Detect which cell encompasses the target text, then output its (X, Y) center coordinate. 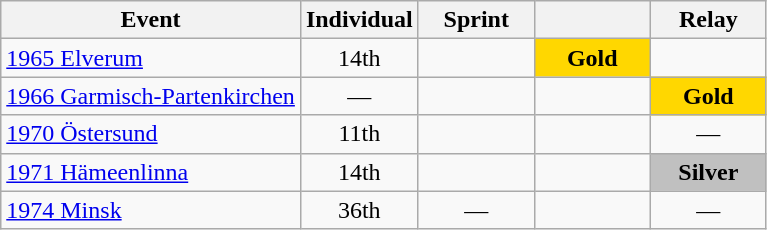
Individual (359, 20)
36th (359, 210)
11th (359, 134)
1971 Hämeenlinna (151, 172)
Event (151, 20)
Sprint (476, 20)
1970 Östersund (151, 134)
Relay (708, 20)
1965 Elverum (151, 58)
1974 Minsk (151, 210)
Silver (708, 172)
1966 Garmisch-Partenkirchen (151, 96)
